Capture the cell that displays the provided text and extract its (x, y) central coordinate. 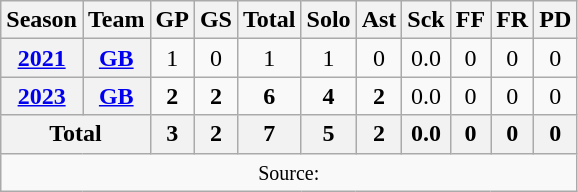
FF (470, 20)
Team (116, 20)
Sck (426, 20)
2021 (42, 58)
Season (42, 20)
FR (512, 20)
3 (172, 134)
4 (328, 96)
7 (269, 134)
Solo (328, 20)
6 (269, 96)
GP (172, 20)
2023 (42, 96)
PD (556, 20)
Source: (289, 172)
GS (216, 20)
5 (328, 134)
Ast (379, 20)
